Detect which cell encompasses the target text, then output its (x, y) center coordinate. 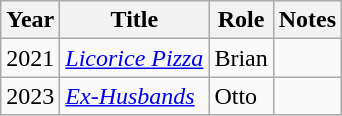
Title (134, 20)
Brian (241, 58)
2023 (30, 96)
Role (241, 20)
Licorice Pizza (134, 58)
Year (30, 20)
Otto (241, 96)
Notes (307, 20)
2021 (30, 58)
Ex-Husbands (134, 96)
